Return [X, Y] of the center of cell containing provided text 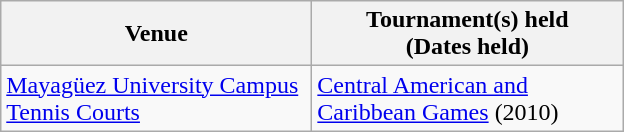
Tournament(s) held(Dates held) [468, 34]
Mayagüez University Campus Tennis Courts [156, 98]
Venue [156, 34]
Central American and Caribbean Games (2010) [468, 98]
